Search for the cell housing the specified text and yield its (X, Y) center coordinate. 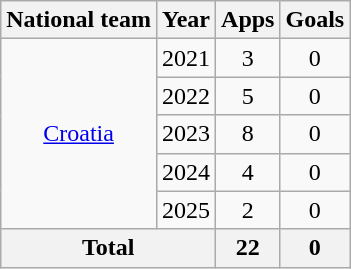
2022 (186, 96)
Goals (315, 20)
Apps (248, 20)
5 (248, 96)
2024 (186, 172)
2021 (186, 58)
Total (108, 248)
2023 (186, 134)
8 (248, 134)
4 (248, 172)
Year (186, 20)
3 (248, 58)
22 (248, 248)
2 (248, 210)
2025 (186, 210)
National team (79, 20)
Croatia (79, 134)
